Return (X, Y) of the center of cell containing provided text 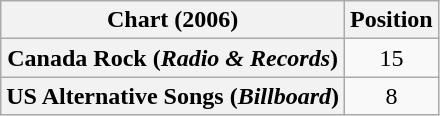
15 (392, 58)
Chart (2006) (173, 20)
Position (392, 20)
US Alternative Songs (Billboard) (173, 96)
8 (392, 96)
Canada Rock (Radio & Records) (173, 58)
